Return (X, Y) of the center of cell containing provided text 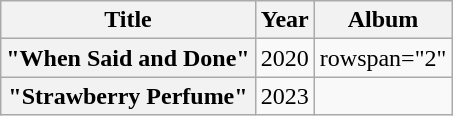
Title (128, 20)
"Strawberry Perfume" (128, 96)
Album (383, 20)
Year (284, 20)
2020 (284, 58)
2023 (284, 96)
rowspan="2" (383, 58)
"When Said and Done" (128, 58)
